For the text-containing cell, return its midpoint in [X, Y] coordinate format. 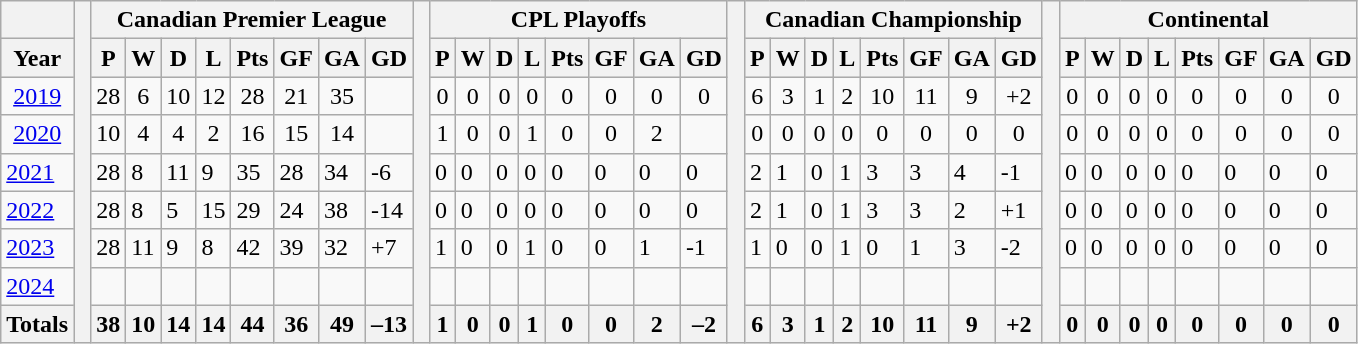
-6 [388, 172]
-2 [1018, 248]
–13 [388, 324]
29 [252, 210]
5 [178, 210]
2023 [38, 248]
36 [296, 324]
+1 [1018, 210]
24 [296, 210]
39 [296, 248]
2022 [38, 210]
Canadian Championship [893, 20]
+7 [388, 248]
2024 [38, 286]
–2 [704, 324]
12 [214, 96]
Canadian Premier League [252, 20]
42 [252, 248]
16 [252, 134]
2021 [38, 172]
44 [252, 324]
49 [342, 324]
2019 [38, 96]
34 [342, 172]
-14 [388, 210]
Year [38, 58]
32 [342, 248]
Continental [1208, 20]
Totals [38, 324]
2020 [38, 134]
CPL Playoffs [579, 20]
21 [296, 96]
